Search for the cell housing the specified text and yield its (X, Y) center coordinate. 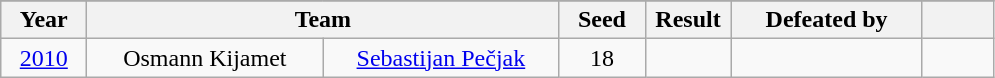
Result (688, 20)
Seed (602, 20)
18 (602, 58)
Team (323, 20)
2010 (44, 58)
Osmann Kijamet (205, 58)
Defeated by (826, 20)
Year (44, 20)
Sebastijan Pečjak (441, 58)
